Return the (X, Y) coordinate for the center point of the cell that contains the specified text.  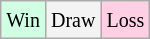
Draw (72, 20)
Win (24, 20)
Loss (126, 20)
